Determine the (X, Y) coordinate at the center of the cell enclosing the given text.  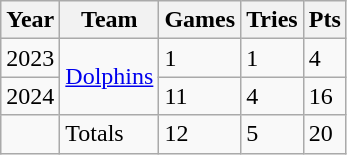
16 (324, 96)
Tries (272, 20)
Games (200, 20)
2024 (30, 96)
2023 (30, 58)
Pts (324, 20)
Totals (110, 134)
11 (200, 96)
Year (30, 20)
12 (200, 134)
5 (272, 134)
Dolphins (110, 77)
20 (324, 134)
Team (110, 20)
